Pinpoint the cell where the given text exists, returning its [X, Y] midpoint coordinate. 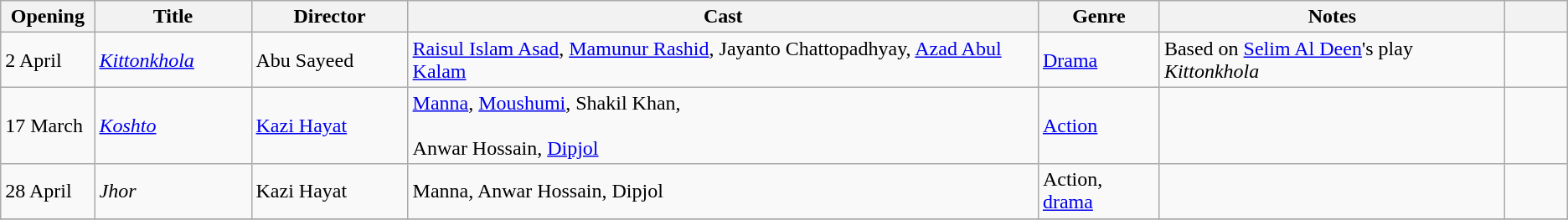
Action, drama [1099, 191]
Jhor [173, 191]
Manna, Anwar Hossain, Dipjol [723, 191]
Drama [1099, 60]
Raisul Islam Asad, Mamunur Rashid, Jayanto Chattopadhyay, Azad Abul Kalam [723, 60]
Cast [723, 17]
Koshto [173, 125]
Opening [48, 17]
17 March [48, 125]
Manna, Moushumi, Shakil Khan, Anwar Hossain, Dipjol [723, 125]
Action [1099, 125]
Based on Selim Al Deen's play Kittonkhola [1332, 60]
Kittonkhola [173, 60]
Notes [1332, 17]
Genre [1099, 17]
Abu Sayeed [330, 60]
28 April [48, 191]
Title [173, 17]
2 April [48, 60]
Director [330, 17]
